Capture the cell that displays the provided text and extract its (x, y) central coordinate. 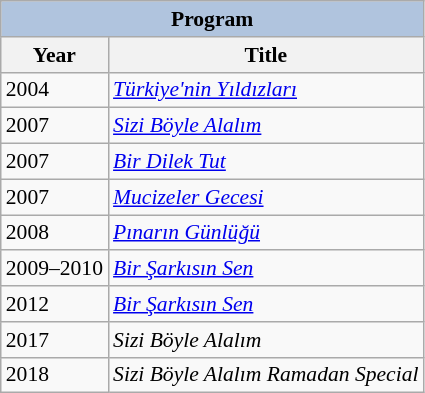
Year (54, 55)
Sizi Böyle Alalım Ramadan Special (266, 375)
Program (212, 19)
2008 (54, 233)
2018 (54, 375)
2009–2010 (54, 269)
2017 (54, 340)
Mucizeler Gecesi (266, 197)
2012 (54, 304)
Bir Dilek Tut (266, 162)
Türkiye'nin Yıldızları (266, 90)
Title (266, 55)
2004 (54, 90)
Pınarın Günlüğü (266, 233)
